Return [X, Y] of the center of cell containing provided text 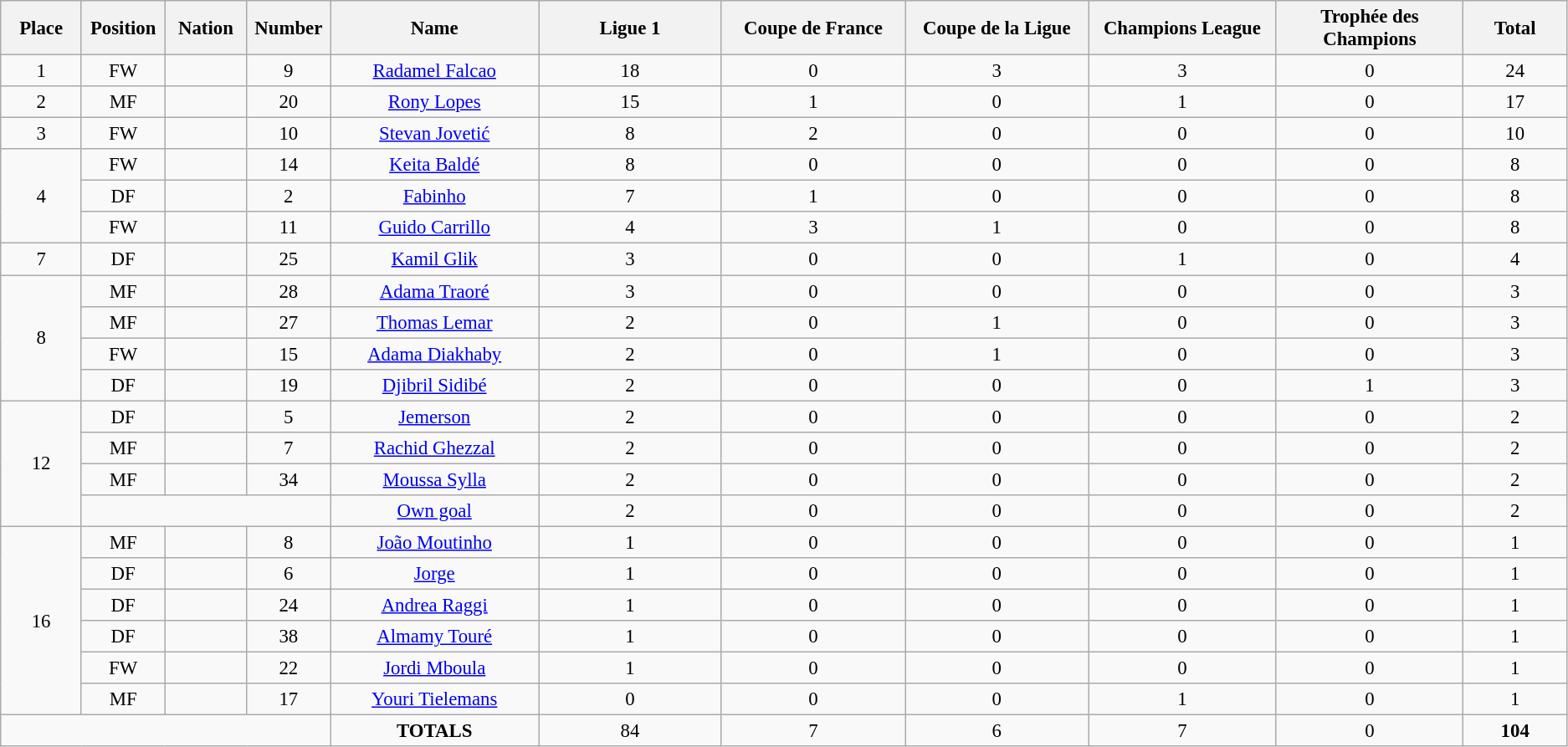
Nation [206, 28]
16 [42, 621]
34 [289, 479]
11 [289, 228]
Stevan Jovetić [435, 134]
12 [42, 463]
14 [289, 165]
Rony Lopes [435, 102]
27 [289, 322]
Thomas Lemar [435, 322]
19 [289, 385]
Jemerson [435, 417]
Ligue 1 [630, 28]
Fabinho [435, 197]
22 [289, 668]
Andrea Raggi [435, 606]
Total [1515, 28]
Place [42, 28]
Moussa Sylla [435, 479]
Radamel Falcao [435, 71]
Own goal [435, 511]
Guido Carrillo [435, 228]
Almamy Touré [435, 637]
Adama Diakhaby [435, 354]
Djibril Sidibé [435, 385]
Jordi Mboula [435, 668]
Kamil Glik [435, 259]
Youri Tielemans [435, 699]
Trophée des Champions [1370, 28]
Coupe de France [813, 28]
Number [289, 28]
25 [289, 259]
Rachid Ghezzal [435, 448]
84 [630, 731]
104 [1515, 731]
5 [289, 417]
Champions League [1182, 28]
Keita Baldé [435, 165]
João Moutinho [435, 542]
Position [122, 28]
38 [289, 637]
9 [289, 71]
18 [630, 71]
Coupe de la Ligue [997, 28]
Jorge [435, 574]
TOTALS [435, 731]
Name [435, 28]
20 [289, 102]
Adama Traoré [435, 291]
28 [289, 291]
